Output the [X, Y] coordinate of the center of the cell containing the given text.  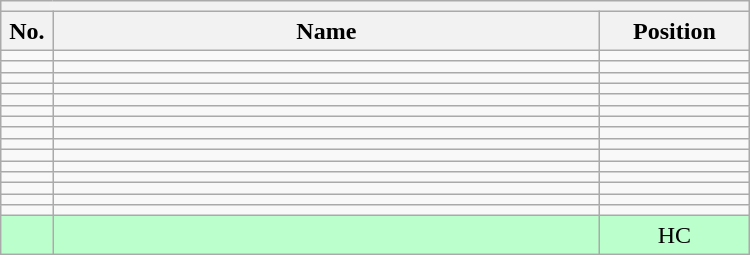
Name [326, 31]
HC [675, 235]
No. [27, 31]
Position [675, 31]
